For the text-containing cell, return its midpoint in (X, Y) coordinate format. 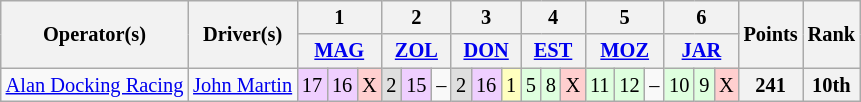
Operator(s) (94, 34)
4 (553, 17)
12 (629, 85)
DON (486, 51)
241 (771, 85)
John Martin (242, 85)
15 (416, 85)
Alan Docking Racing (94, 85)
MAG (339, 51)
10 (679, 85)
Rank (832, 34)
17 (312, 85)
3 (486, 17)
6 (701, 17)
9 (704, 85)
10th (832, 85)
11 (600, 85)
EST (553, 51)
JAR (701, 51)
Driver(s) (242, 34)
ZOL (416, 51)
Points (771, 34)
MOZ (624, 51)
8 (551, 85)
